From the cell containing the given text, extract its center point as (x, y) coordinate. 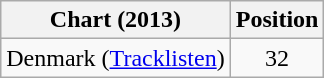
32 (277, 58)
Denmark (Tracklisten) (116, 58)
Chart (2013) (116, 20)
Position (277, 20)
